Identify which cell holds the provided text, then report its [X, Y] central coordinate. 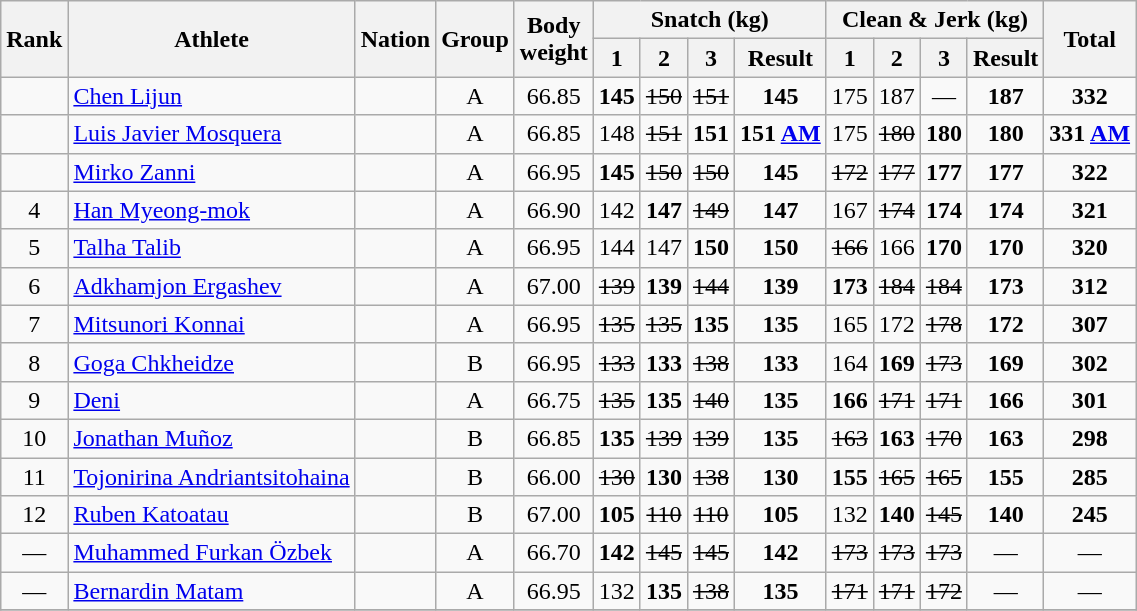
8 [34, 362]
Han Myeong-mok [212, 210]
Bodyweight [554, 39]
10 [34, 438]
149 [710, 210]
151 AM [781, 134]
307 [1090, 324]
178 [944, 324]
Talha Talib [212, 248]
Total [1090, 39]
Tojonirina Andriantsitohaina [212, 477]
Bernardin Matam [212, 591]
Adkhamjon Ergashev [212, 286]
Ruben Katoatau [212, 515]
Rank [34, 39]
Jonathan Muñoz [212, 438]
Muhammed Furkan Özbek [212, 553]
9 [34, 400]
245 [1090, 515]
Snatch (kg) [710, 20]
164 [850, 362]
Goga Chkheidze [212, 362]
320 [1090, 248]
Chen Lijun [212, 96]
6 [34, 286]
Clean & Jerk (kg) [935, 20]
66.75 [554, 400]
Nation [395, 39]
Group [476, 39]
4 [34, 210]
331 AM [1090, 134]
302 [1090, 362]
332 [1090, 96]
322 [1090, 172]
167 [850, 210]
321 [1090, 210]
7 [34, 324]
Luis Javier Mosquera [212, 134]
66.90 [554, 210]
11 [34, 477]
66.00 [554, 477]
312 [1090, 286]
Mitsunori Konnai [212, 324]
Mirko Zanni [212, 172]
66.70 [554, 553]
Athlete [212, 39]
5 [34, 248]
301 [1090, 400]
12 [34, 515]
285 [1090, 477]
148 [616, 134]
Deni [212, 400]
298 [1090, 438]
